Capture the cell that displays the provided text and extract its [X, Y] central coordinate. 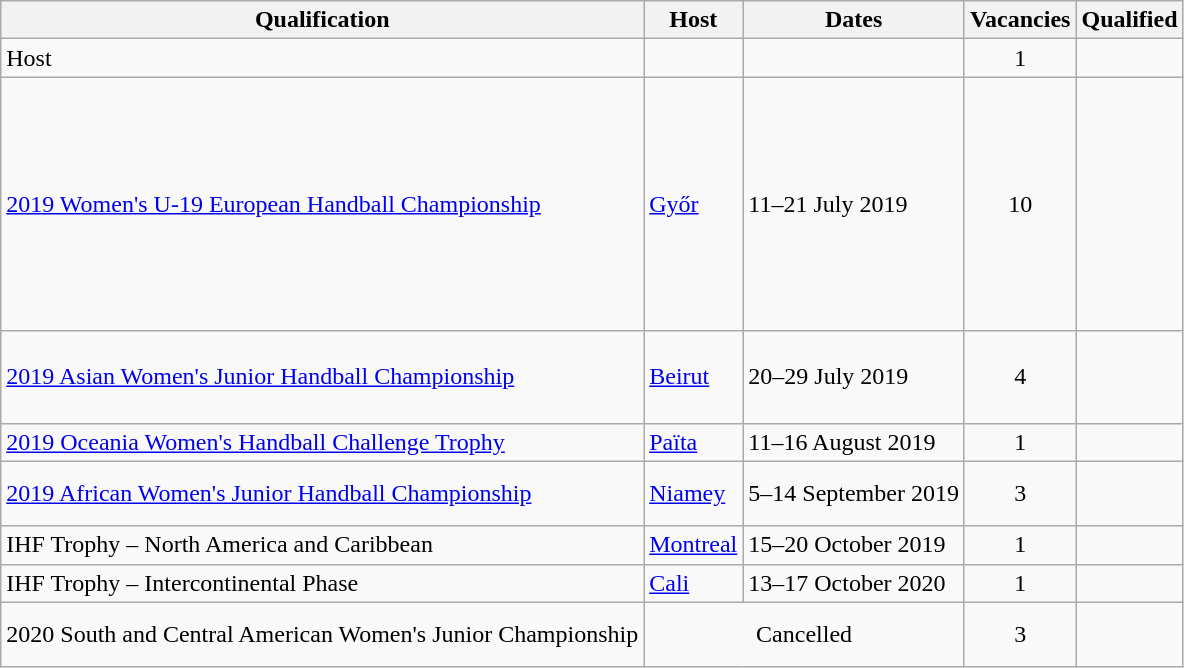
Cancelled [804, 634]
2019 Women's U-19 European Handball Championship [322, 204]
Vacancies [1020, 20]
15–20 October 2019 [854, 545]
IHF Trophy – Intercontinental Phase [322, 583]
Cali [694, 583]
13–17 October 2020 [854, 583]
11–16 August 2019 [854, 442]
IHF Trophy – North America and Caribbean [322, 545]
2019 Asian Women's Junior Handball Championship [322, 377]
Niamey [694, 494]
Montreal [694, 545]
2020 South and Central American Women's Junior Championship [322, 634]
20–29 July 2019 [854, 377]
10 [1020, 204]
11–21 July 2019 [854, 204]
Qualification [322, 20]
5–14 September 2019 [854, 494]
4 [1020, 377]
Győr [694, 204]
2019 Oceania Women's Handball Challenge Trophy [322, 442]
Dates [854, 20]
Qualified [1130, 20]
2019 African Women's Junior Handball Championship [322, 494]
Beirut [694, 377]
Païta [694, 442]
